Return (x, y) of the center of cell containing provided text 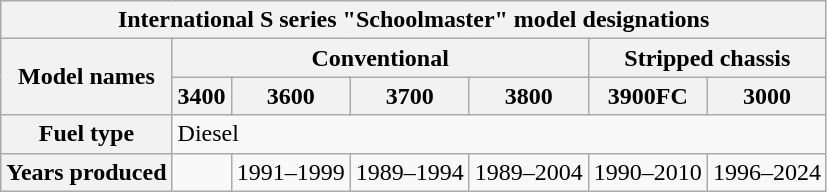
3400 (202, 96)
Stripped chassis (707, 58)
3800 (528, 96)
Diesel (499, 134)
1991–1999 (290, 172)
3600 (290, 96)
Conventional (380, 58)
3900FC (648, 96)
Model names (86, 77)
1990–2010 (648, 172)
International S series "Schoolmaster" model designations (414, 20)
3000 (766, 96)
1989–2004 (528, 172)
Fuel type (86, 134)
3700 (410, 96)
1989–1994 (410, 172)
1996–2024 (766, 172)
Years produced (86, 172)
